Find where the given text appears and provide that cell's center as [x, y] coordinate. 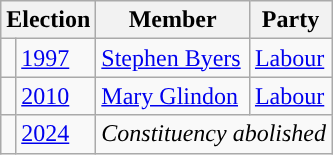
Election [48, 20]
Member [173, 20]
Party [290, 20]
2024 [56, 134]
Constituency abolished [214, 134]
2010 [56, 96]
1997 [56, 58]
Mary Glindon [173, 96]
Stephen Byers [173, 58]
